Determine the (X, Y) coordinate at the center of the cell enclosing the given text.  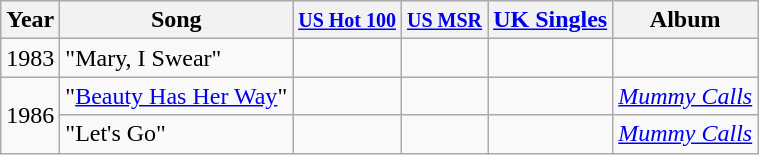
Year (30, 20)
US MSR (445, 20)
"Beauty Has Her Way" (176, 96)
1983 (30, 58)
"Mary, I Swear" (176, 58)
"Let's Go" (176, 134)
1986 (30, 115)
UK Singles (550, 20)
US Hot 100 (348, 20)
Song (176, 20)
Album (686, 20)
